From the cell containing the given text, extract its center point as [x, y] coordinate. 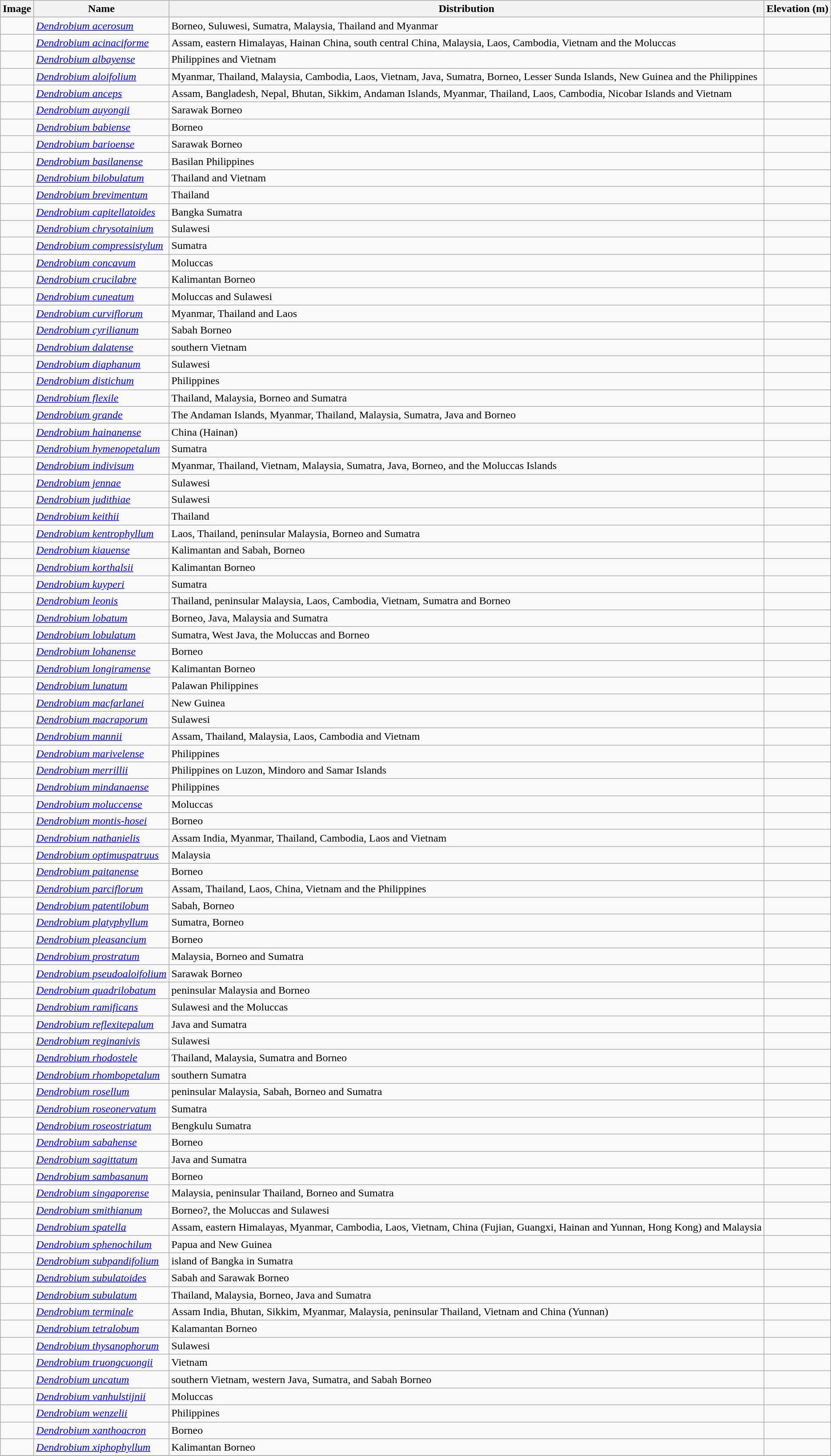
Distribution [466, 9]
Dendrobium lohanense [101, 652]
Malaysia [466, 855]
Dendrobium chrysotainium [101, 229]
Dendrobium grande [101, 415]
Dendrobium prostratum [101, 956]
Image [17, 9]
Dendrobium hymenopetalum [101, 449]
Dendrobium cyrilianum [101, 330]
Dendrobium xanthoacron [101, 1430]
Palawan Philippines [466, 686]
Dendrobium diaphanum [101, 364]
Dendrobium reflexitepalum [101, 1024]
Dendrobium subpandifolium [101, 1261]
Thailand, Malaysia, Borneo, Java and Sumatra [466, 1295]
Dendrobium merrillii [101, 770]
Bengkulu Sumatra [466, 1126]
Assam India, Bhutan, Sikkim, Myanmar, Malaysia, peninsular Thailand, Vietnam and China (Yunnan) [466, 1312]
Name [101, 9]
Dendrobium dalatense [101, 347]
Papua and New Guinea [466, 1244]
Dendrobium lobulatum [101, 635]
Dendrobium thysanophorum [101, 1346]
Dendrobium ramificans [101, 1007]
New Guinea [466, 702]
Malaysia, Borneo and Sumatra [466, 956]
Vietnam [466, 1363]
Dendrobium reginanivis [101, 1041]
Dendrobium indivisum [101, 465]
Dendrobium nathanielis [101, 838]
Dendrobium parciflorum [101, 889]
Dendrobium rhodostele [101, 1058]
Dendrobium albayense [101, 60]
Philippines and Vietnam [466, 60]
Dendrobium acerosum [101, 26]
Dendrobium macraporum [101, 719]
Dendrobium quadrilobatum [101, 990]
Dendrobium sagittatum [101, 1159]
Dendrobium distichum [101, 381]
Kalimantan and Sabah, Borneo [466, 550]
Dendrobium kiauense [101, 550]
Dendrobium rosellum [101, 1092]
Dendrobium xiphophyllum [101, 1447]
southern Vietnam, western Java, Sumatra, and Sabah Borneo [466, 1380]
Dendrobium capitellatoides [101, 212]
Thailand, peninsular Malaysia, Laos, Cambodia, Vietnam, Sumatra and Borneo [466, 601]
Dendrobium smithianum [101, 1210]
Dendrobium longiramense [101, 669]
Sumatra, West Java, the Moluccas and Borneo [466, 635]
Dendrobium korthalsii [101, 567]
Myanmar, Thailand, Vietnam, Malaysia, Sumatra, Java, Borneo, and the Moluccas Islands [466, 465]
Myanmar, Thailand, Malaysia, Cambodia, Laos, Vietnam, Java, Sumatra, Borneo, Lesser Sunda Islands, New Guinea and the Philippines [466, 76]
Dendrobium cuneatum [101, 297]
Dendrobium lunatum [101, 686]
Dendrobium roseostriatum [101, 1126]
Laos, Thailand, peninsular Malaysia, Borneo and Sumatra [466, 533]
Elevation (m) [797, 9]
China (Hainan) [466, 432]
Dendrobium roseonervatum [101, 1109]
Kalamantan Borneo [466, 1329]
Dendrobium sphenochilum [101, 1244]
Dendrobium flexile [101, 398]
Borneo, Suluwesi, Sumatra, Malaysia, Thailand and Myanmar [466, 26]
Dendrobium aloifolium [101, 76]
The Andaman Islands, Myanmar, Thailand, Malaysia, Sumatra, Java and Borneo [466, 415]
Dendrobium truongcuongii [101, 1363]
Dendrobium keithii [101, 517]
Assam, Bangladesh, Nepal, Bhutan, Sikkim, Andaman Islands, Myanmar, Thailand, Laos, Cambodia, Nicobar Islands and Vietnam [466, 93]
Dendrobium pleasancium [101, 939]
Dendrobium marivelense [101, 754]
Dendrobium anceps [101, 93]
Dendrobium lobatum [101, 618]
Thailand and Vietnam [466, 178]
Dendrobium kuyperi [101, 584]
southern Sumatra [466, 1075]
Dendrobium montis-hosei [101, 821]
Dendrobium tetralobum [101, 1329]
Bangka Sumatra [466, 212]
Dendrobium spatella [101, 1227]
Assam, eastern Himalayas, Hainan China, south central China, Malaysia, Laos, Cambodia, Vietnam and the Moluccas [466, 43]
Dendrobium babiense [101, 127]
Thailand, Malaysia, Borneo and Sumatra [466, 398]
Dendrobium sambasanum [101, 1176]
Dendrobium judithiae [101, 500]
Borneo?, the Moluccas and Sulawesi [466, 1210]
Dendrobium wenzelii [101, 1413]
Assam India, Myanmar, Thailand, Cambodia, Laos and Vietnam [466, 838]
Dendrobium compressistylum [101, 246]
Sabah and Sarawak Borneo [466, 1278]
Thailand, Malaysia, Sumatra and Borneo [466, 1058]
peninsular Malaysia and Borneo [466, 990]
Dendrobium macfarlanei [101, 702]
Dendrobium rhombopetalum [101, 1075]
Dendrobium terminale [101, 1312]
Dendrobium moluccense [101, 804]
Assam, Thailand, Laos, China, Vietnam and the Philippines [466, 889]
Borneo, Java, Malaysia and Sumatra [466, 618]
peninsular Malaysia, Sabah, Borneo and Sumatra [466, 1092]
Dendrobium paitanense [101, 872]
Dendrobium crucilabre [101, 280]
Dendrobium vanhulstijnii [101, 1396]
Dendrobium kentrophyllum [101, 533]
Sulawesi and the Moluccas [466, 1007]
Dendrobium singaporense [101, 1193]
Dendrobium barioense [101, 144]
Dendrobium patentilobum [101, 906]
Dendrobium uncatum [101, 1380]
Dendrobium platyphyllum [101, 923]
Dendrobium optimuspatruus [101, 855]
Malaysia, peninsular Thailand, Borneo and Sumatra [466, 1193]
Moluccas and Sulawesi [466, 297]
Basilan Philippines [466, 161]
Sabah Borneo [466, 330]
island of Bangka in Sumatra [466, 1261]
Dendrobium hainanense [101, 432]
Assam, eastern Himalayas, Myanmar, Cambodia, Laos, Vietnam, China (Fujian, Guangxi, Hainan and Yunnan, Hong Kong) and Malaysia [466, 1227]
southern Vietnam [466, 347]
Dendrobium subulatum [101, 1295]
Dendrobium basilanense [101, 161]
Dendrobium acinaciforme [101, 43]
Dendrobium leonis [101, 601]
Philippines on Luzon, Mindoro and Samar Islands [466, 770]
Dendrobium bilobulatum [101, 178]
Dendrobium mannii [101, 736]
Dendrobium subulatoides [101, 1278]
Dendrobium auyongii [101, 110]
Dendrobium brevimentum [101, 195]
Dendrobium curviflorum [101, 313]
Sabah, Borneo [466, 906]
Sumatra, Borneo [466, 923]
Dendrobium pseudoaloifolium [101, 973]
Dendrobium concavum [101, 263]
Dendrobium jennae [101, 482]
Dendrobium mindanaense [101, 787]
Myanmar, Thailand and Laos [466, 313]
Dendrobium sabahense [101, 1143]
Assam, Thailand, Malaysia, Laos, Cambodia and Vietnam [466, 736]
